Scan for the cell matching the given text and deliver its (x, y) coordinate at center. 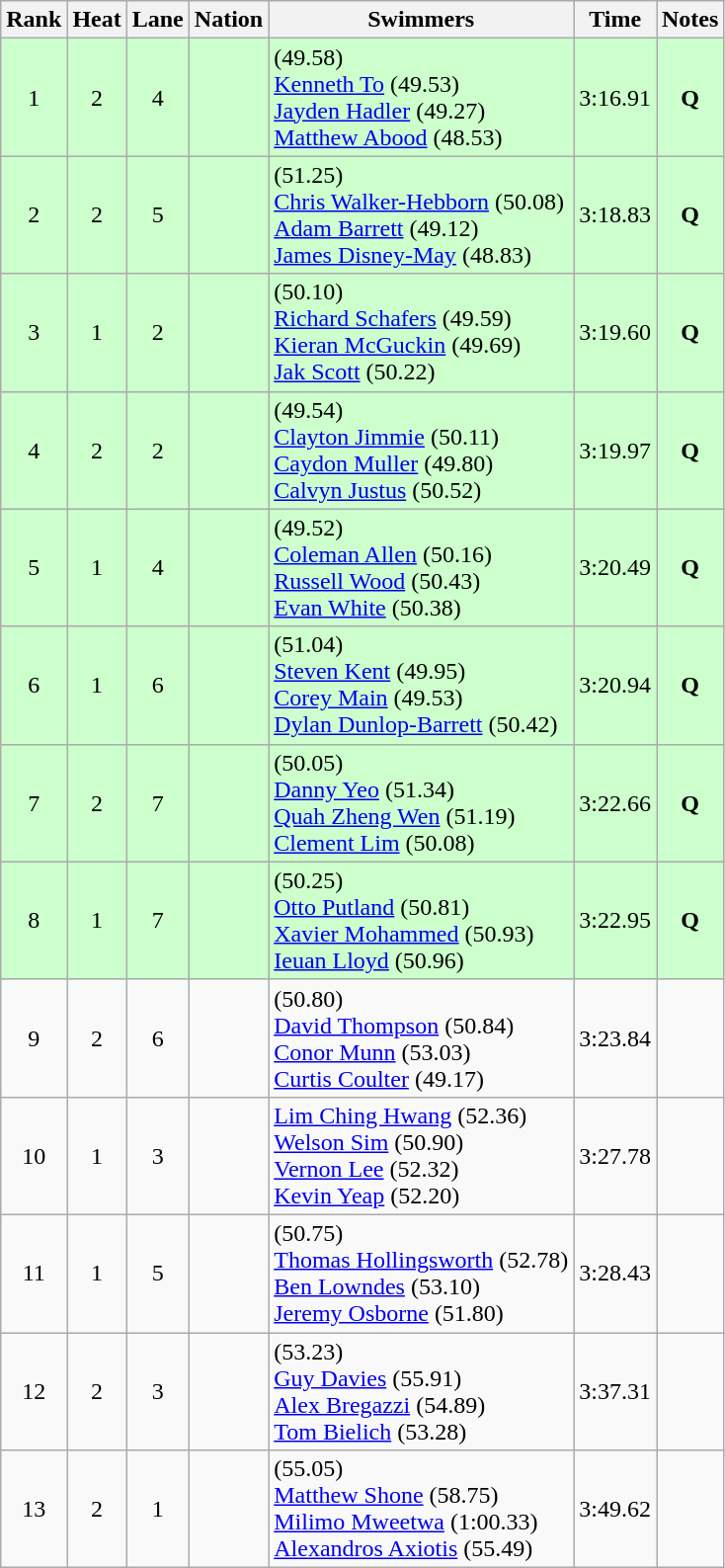
3:49.62 (615, 1510)
(49.58)Kenneth To (49.53)Jayden Hadler (49.27)Matthew Abood (48.53) (421, 97)
11 (34, 1273)
(51.25)Chris Walker-Hebborn (50.08)Adam Barrett (49.12)James Disney-May (48.83) (421, 215)
(49.52)Coleman Allen (50.16)Russell Wood (50.43)Evan White (50.38) (421, 567)
9 (34, 1037)
3:28.43 (615, 1273)
Lane (158, 20)
(55.05)Matthew Shone (58.75)Milimo Mweetwa (1:00.33)Alexandros Axiotis (55.49) (421, 1510)
(50.05)Danny Yeo (51.34)Quah Zheng Wen (51.19)Clement Lim (50.08) (421, 802)
12 (34, 1391)
(50.10)Richard Schafers (49.59)Kieran McGuckin (49.69)Jak Scott (50.22) (421, 332)
Nation (228, 20)
3:23.84 (615, 1037)
(50.80)David Thompson (50.84)Conor Munn (53.03)Curtis Coulter (49.17) (421, 1037)
(51.04)Steven Kent (49.95)Corey Main (49.53)Dylan Dunlop-Barrett (50.42) (421, 686)
3:20.94 (615, 686)
3:22.95 (615, 921)
(53.23)Guy Davies (55.91)Alex Bregazzi (54.89)Tom Bielich (53.28) (421, 1391)
Lim Ching Hwang (52.36)Welson Sim (50.90)Vernon Lee (52.32)Kevin Yeap (52.20) (421, 1156)
Rank (34, 20)
3:27.78 (615, 1156)
10 (34, 1156)
3:19.97 (615, 451)
(50.25)Otto Putland (50.81)Xavier Mohammed (50.93)Ieuan Lloyd (50.96) (421, 921)
3:22.66 (615, 802)
(50.75)Thomas Hollingsworth (52.78)Ben Lowndes (53.10)Jeremy Osborne (51.80) (421, 1273)
13 (34, 1510)
(49.54)Clayton Jimmie (50.11)Caydon Muller (49.80)Calvyn Justus (50.52) (421, 451)
8 (34, 921)
Time (615, 20)
Notes (689, 20)
3:20.49 (615, 567)
Heat (97, 20)
3:19.60 (615, 332)
3:37.31 (615, 1391)
3:16.91 (615, 97)
Swimmers (421, 20)
3:18.83 (615, 215)
